Determine the (x, y) coordinate at the center of the cell enclosing the given text.  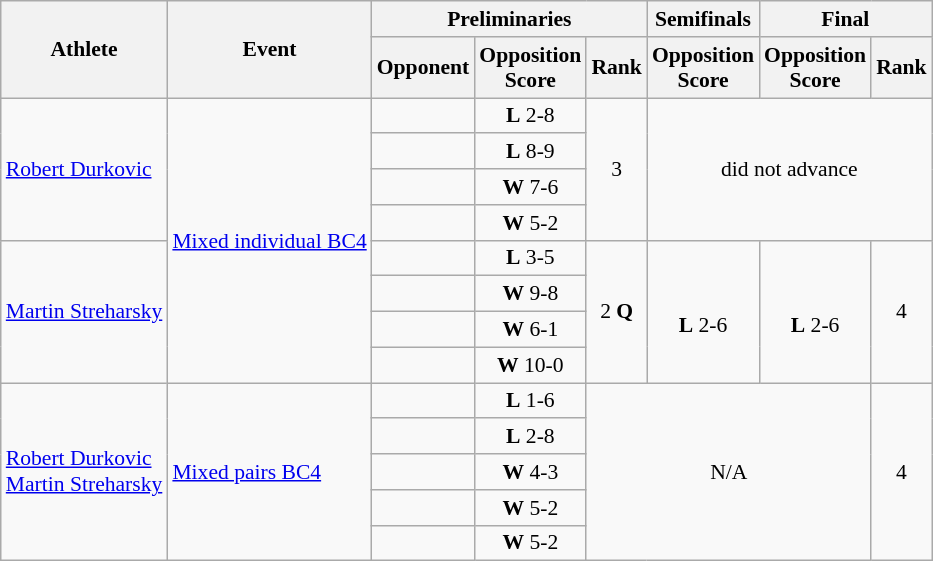
Martin Streharsky (84, 311)
L 3-5 (530, 258)
W 9-8 (530, 294)
Opponent (424, 68)
W 6-1 (530, 330)
did not advance (790, 169)
N/A (728, 472)
Final (846, 19)
W 10-0 (530, 365)
Event (269, 50)
2 Q (616, 311)
Semifinals (703, 19)
Mixed pairs BC4 (269, 472)
W 4-3 (530, 472)
Preliminaries (510, 19)
L 8-9 (530, 152)
W 7-6 (530, 187)
Athlete (84, 50)
L 1-6 (530, 401)
Robert Durkovic Martin Streharsky (84, 472)
3 (616, 169)
Mixed individual BC4 (269, 240)
Robert Durkovic (84, 169)
